Determine the [x, y] coordinate at the center of the cell enclosing the given text.  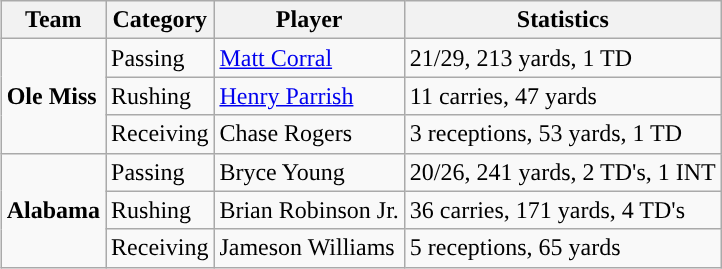
Player [309, 20]
11 carries, 47 yards [562, 96]
Matt Corral [309, 58]
20/26, 241 yards, 2 TD's, 1 INT [562, 172]
5 receptions, 65 yards [562, 248]
Brian Robinson Jr. [309, 210]
Jameson Williams [309, 248]
Henry Parrish [309, 96]
Bryce Young [309, 172]
Alabama [53, 210]
Ole Miss [53, 96]
Category [160, 20]
Statistics [562, 20]
36 carries, 171 yards, 4 TD's [562, 210]
Chase Rogers [309, 134]
3 receptions, 53 yards, 1 TD [562, 134]
21/29, 213 yards, 1 TD [562, 58]
Team [53, 20]
